Search for the cell housing the specified text and yield its [x, y] center coordinate. 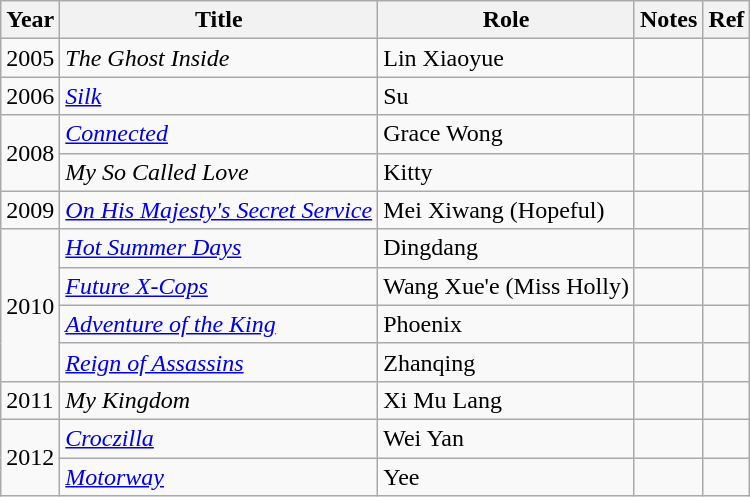
Year [30, 20]
2010 [30, 305]
Zhanqing [506, 362]
Su [506, 96]
Xi Mu Lang [506, 400]
Title [219, 20]
2006 [30, 96]
Phoenix [506, 324]
Grace Wong [506, 134]
2012 [30, 457]
Lin Xiaoyue [506, 58]
2008 [30, 153]
2005 [30, 58]
Role [506, 20]
Future X-Cops [219, 286]
Connected [219, 134]
Wei Yan [506, 438]
Croczilla [219, 438]
Mei Xiwang (Hopeful) [506, 210]
My Kingdom [219, 400]
Hot Summer Days [219, 248]
Reign of Assassins [219, 362]
Adventure of the King [219, 324]
Dingdang [506, 248]
On His Majesty's Secret Service [219, 210]
Notes [668, 20]
Wang Xue'e (Miss Holly) [506, 286]
My So Called Love [219, 172]
Motorway [219, 477]
Yee [506, 477]
2009 [30, 210]
2011 [30, 400]
The Ghost Inside [219, 58]
Kitty [506, 172]
Ref [726, 20]
Silk [219, 96]
